Capture the cell that displays the provided text and extract its (X, Y) central coordinate. 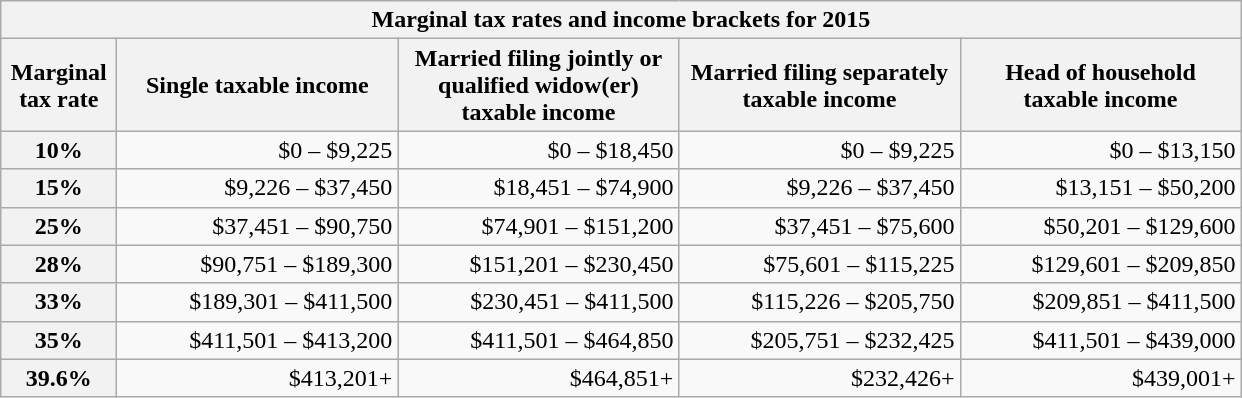
$439,001+ (1100, 378)
$129,601 – $209,850 (1100, 264)
$74,901 – $151,200 (538, 226)
$151,201 – $230,450 (538, 264)
Marginal tax rate (59, 85)
Head of household taxable income (1100, 85)
$90,751 – $189,300 (258, 264)
$0 – $18,450 (538, 150)
$0 – $13,150 (1100, 150)
$209,851 – $411,500 (1100, 302)
33% (59, 302)
$189,301 – $411,500 (258, 302)
$411,501 – $464,850 (538, 340)
10% (59, 150)
Marginal tax rates and income brackets for 2015 (621, 20)
$13,151 – $50,200 (1100, 188)
Single taxable income (258, 85)
$230,451 – $411,500 (538, 302)
15% (59, 188)
$232,426+ (820, 378)
$115,226 – $205,750 (820, 302)
$411,501 – $413,200 (258, 340)
25% (59, 226)
Married filing jointly or qualified widow(er) taxable income (538, 85)
$411,501 – $439,000 (1100, 340)
$413,201+ (258, 378)
$75,601 – $115,225 (820, 264)
35% (59, 340)
$37,451 – $90,750 (258, 226)
$50,201 – $129,600 (1100, 226)
$464,851+ (538, 378)
Married filing separately taxable income (820, 85)
28% (59, 264)
$37,451 – $75,600 (820, 226)
$205,751 – $232,425 (820, 340)
39.6% (59, 378)
$18,451 – $74,900 (538, 188)
